Find where the given text appears and provide that cell's center as [X, Y] coordinate. 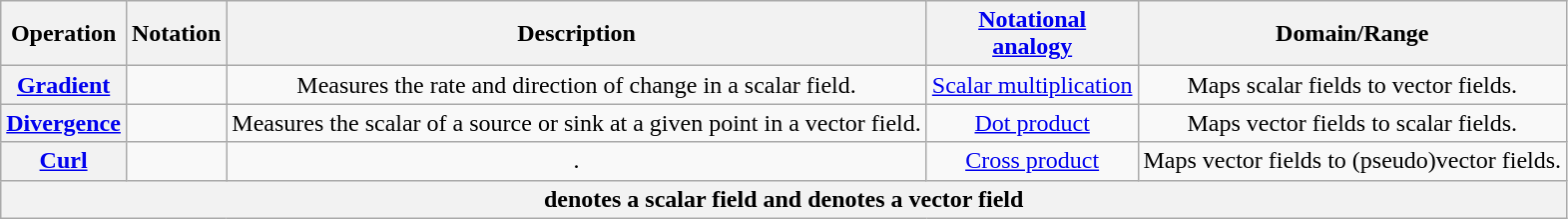
Curl [64, 161]
. [577, 161]
Measures the rate and direction of change in a scalar field. [577, 85]
Maps vector fields to (pseudo)vector fields. [1352, 161]
Notationalanalogy [1032, 34]
Gradient [64, 85]
Scalar multiplication [1032, 85]
Description [577, 34]
Notation [176, 34]
Measures the scalar of a source or sink at a given point in a vector field. [577, 123]
Maps scalar fields to vector fields. [1352, 85]
Operation [64, 34]
denotes a scalar field and denotes a vector field [784, 199]
Dot product [1032, 123]
Maps vector fields to scalar fields. [1352, 123]
Domain/Range [1352, 34]
Divergence [64, 123]
Cross product [1032, 161]
